Find where the given text appears and provide that cell's center as (X, Y) coordinate. 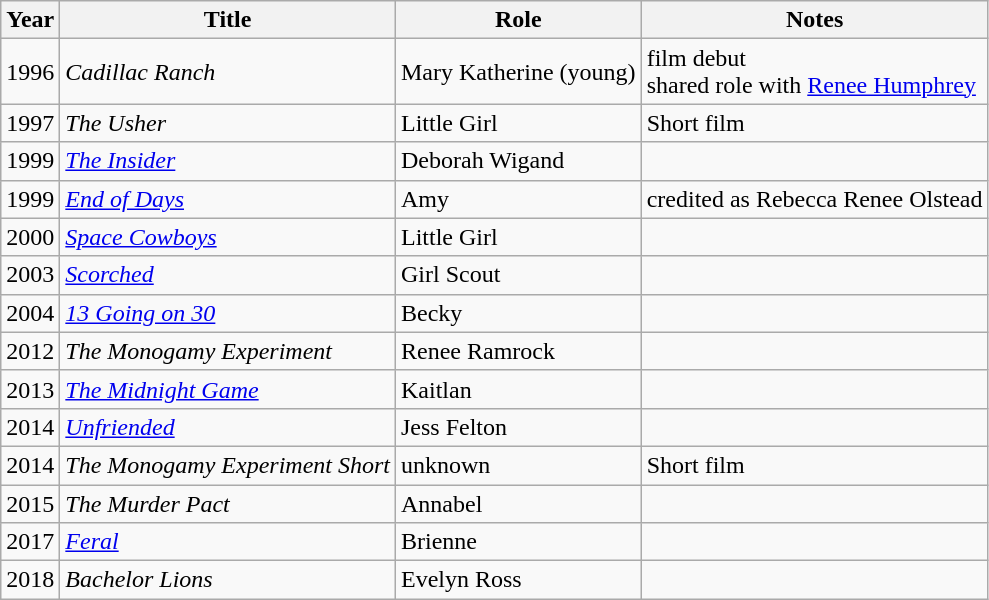
Annabel (518, 503)
Deborah Wigand (518, 161)
Year (30, 20)
Scorched (228, 275)
The Usher (228, 123)
Brienne (518, 542)
Cadillac Ranch (228, 72)
2017 (30, 542)
The Midnight Game (228, 389)
1997 (30, 123)
2004 (30, 313)
film debutshared role with Renee Humphrey (814, 72)
2013 (30, 389)
The Monogamy Experiment Short (228, 465)
2012 (30, 351)
Unfriended (228, 427)
2003 (30, 275)
Notes (814, 20)
Kaitlan (518, 389)
The Murder Pact (228, 503)
End of Days (228, 199)
Space Cowboys (228, 237)
13 Going on 30 (228, 313)
2000 (30, 237)
Becky (518, 313)
1996 (30, 72)
Mary Katherine (young) (518, 72)
Girl Scout (518, 275)
Role (518, 20)
Feral (228, 542)
2018 (30, 580)
Evelyn Ross (518, 580)
unknown (518, 465)
The Monogamy Experiment (228, 351)
Jess Felton (518, 427)
The Insider (228, 161)
2015 (30, 503)
Amy (518, 199)
Bachelor Lions (228, 580)
Title (228, 20)
credited as Rebecca Renee Olstead (814, 199)
Renee Ramrock (518, 351)
